From the cell containing the given text, extract its center point as (X, Y) coordinate. 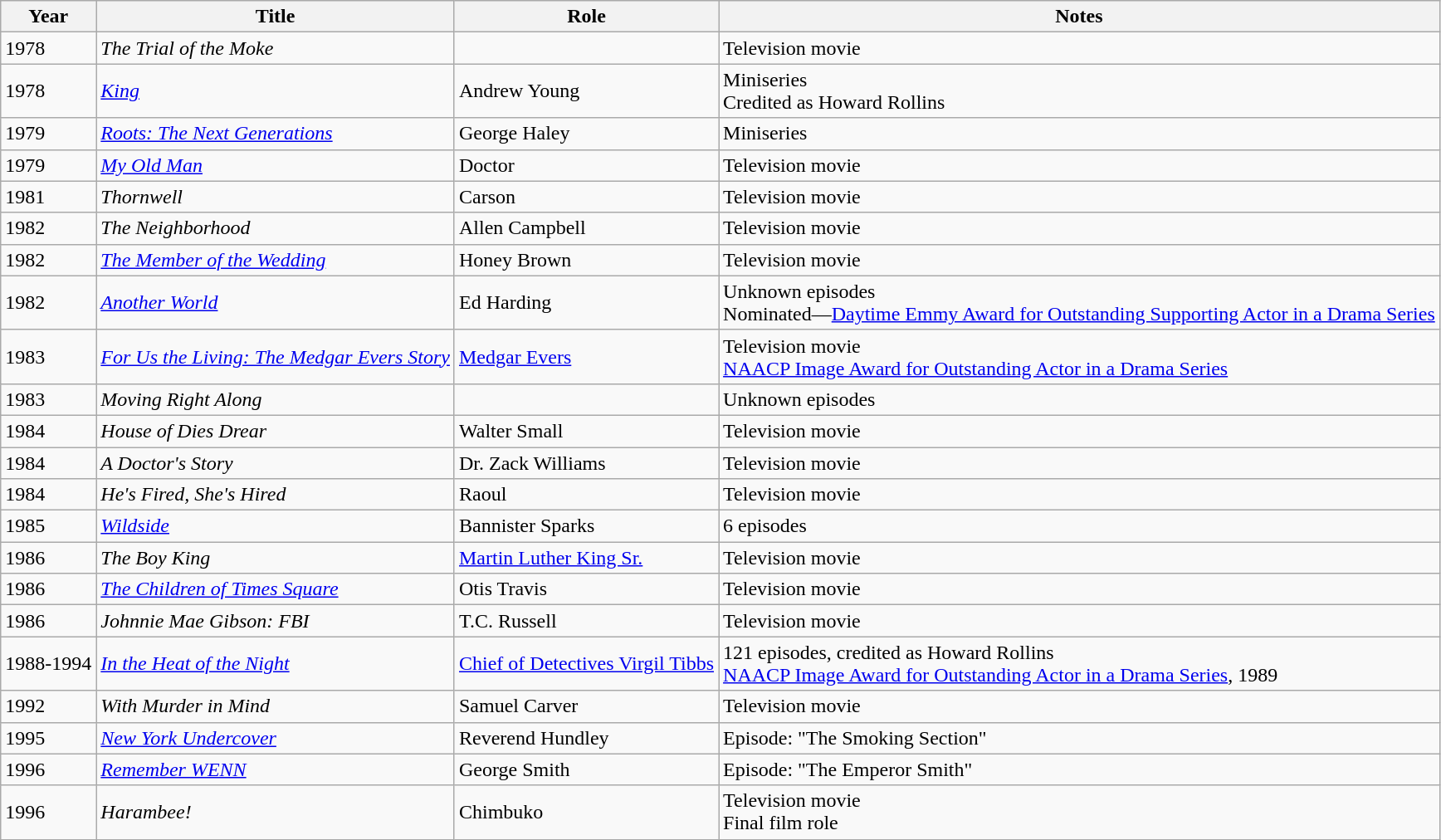
King (276, 91)
Television movieNAACP Image Award for Outstanding Actor in a Drama Series (1079, 357)
Wildside (276, 526)
For Us the Living: The Medgar Evers Story (276, 357)
Walter Small (586, 431)
The Member of the Wedding (276, 260)
Otis Travis (586, 589)
With Murder in Mind (276, 706)
The Neighborhood (276, 228)
1988-1994 (48, 664)
1981 (48, 197)
Chief of Detectives Virgil Tibbs (586, 664)
Samuel Carver (586, 706)
Episode: "The Emperor Smith" (1079, 769)
Reverend Hundley (586, 738)
New York Undercover (276, 738)
House of Dies Drear (276, 431)
Roots: The Next Generations (276, 134)
In the Heat of the Night (276, 664)
He's Fired, She's Hired (276, 495)
Remember WENN (276, 769)
Harambee! (276, 812)
Miniseries (1079, 134)
121 episodes, credited as Howard RollinsNAACP Image Award for Outstanding Actor in a Drama Series, 1989 (1079, 664)
Television movieFinal film role (1079, 812)
Year (48, 17)
Medgar Evers (586, 357)
Doctor (586, 165)
Allen Campbell (586, 228)
Moving Right Along (276, 399)
1985 (48, 526)
A Doctor's Story (276, 462)
Unknown episodesNominated—Daytime Emmy Award for Outstanding Supporting Actor in a Drama Series (1079, 302)
Andrew Young (586, 91)
My Old Man (276, 165)
Ed Harding (586, 302)
1995 (48, 738)
Johnnie Mae Gibson: FBI (276, 621)
Martin Luther King Sr. (586, 558)
Carson (586, 197)
The Boy King (276, 558)
Thornwell (276, 197)
Dr. Zack Williams (586, 462)
George Smith (586, 769)
1992 (48, 706)
MiniseriesCredited as Howard Rollins (1079, 91)
Unknown episodes (1079, 399)
6 episodes (1079, 526)
George Haley (586, 134)
Bannister Sparks (586, 526)
The Trial of the Moke (276, 48)
T.C. Russell (586, 621)
Role (586, 17)
Raoul (586, 495)
Episode: "The Smoking Section" (1079, 738)
Another World (276, 302)
Notes (1079, 17)
The Children of Times Square (276, 589)
Honey Brown (586, 260)
Chimbuko (586, 812)
Title (276, 17)
